Output the [x, y] coordinate of the center of the cell containing the given text.  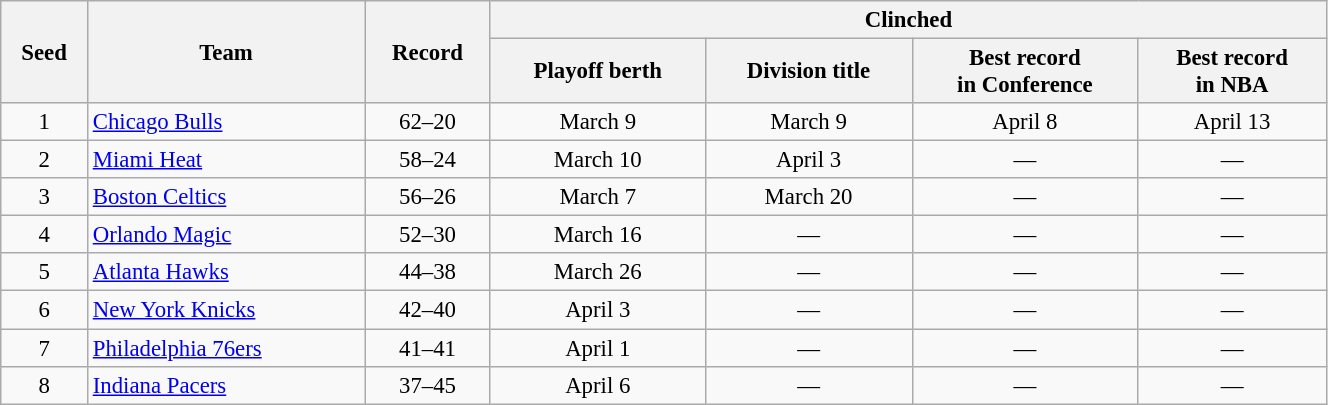
Philadelphia 76ers [226, 348]
Seed [44, 52]
Miami Heat [226, 160]
Team [226, 52]
56–26 [428, 197]
April 6 [598, 385]
April 8 [1025, 122]
Best record in NBA [1232, 72]
Best record in Conference [1025, 72]
41–41 [428, 348]
April 1 [598, 348]
Chicago Bulls [226, 122]
March 26 [598, 273]
New York Knicks [226, 310]
8 [44, 385]
44–38 [428, 273]
Atlanta Hawks [226, 273]
March 7 [598, 197]
March 16 [598, 235]
Orlando Magic [226, 235]
1 [44, 122]
3 [44, 197]
April 13 [1232, 122]
4 [44, 235]
6 [44, 310]
58–24 [428, 160]
5 [44, 273]
March 10 [598, 160]
62–20 [428, 122]
42–40 [428, 310]
Record [428, 52]
Clinched [908, 20]
7 [44, 348]
Boston Celtics [226, 197]
2 [44, 160]
Indiana Pacers [226, 385]
March 20 [808, 197]
37–45 [428, 385]
Division title [808, 72]
52–30 [428, 235]
Playoff berth [598, 72]
